Detect which cell encompasses the target text, then output its (X, Y) center coordinate. 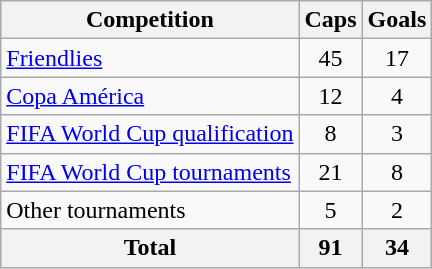
3 (397, 134)
Total (150, 248)
FIFA World Cup qualification (150, 134)
FIFA World Cup tournaments (150, 172)
Copa América (150, 96)
Other tournaments (150, 210)
5 (330, 210)
Goals (397, 20)
34 (397, 248)
45 (330, 58)
Caps (330, 20)
4 (397, 96)
2 (397, 210)
Competition (150, 20)
91 (330, 248)
Friendlies (150, 58)
21 (330, 172)
17 (397, 58)
12 (330, 96)
